From the cell containing the given text, extract its center point as [X, Y] coordinate. 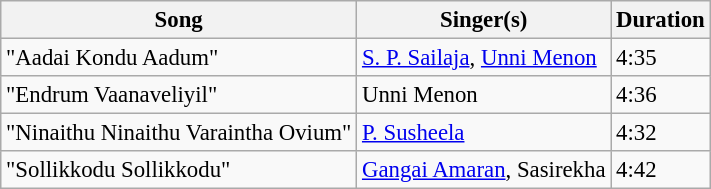
"Endrum Vaanaveliyil" [179, 95]
Unni Menon [484, 95]
Duration [660, 20]
Song [179, 20]
S. P. Sailaja, Unni Menon [484, 58]
4:42 [660, 170]
P. Susheela [484, 133]
"Ninaithu Ninaithu Varaintha Ovium" [179, 133]
4:36 [660, 95]
Gangai Amaran, Sasirekha [484, 170]
Singer(s) [484, 20]
4:32 [660, 133]
4:35 [660, 58]
"Aadai Kondu Aadum" [179, 58]
"Sollikkodu Sollikkodu" [179, 170]
